Pinpoint the cell where the given text exists, returning its (x, y) midpoint coordinate. 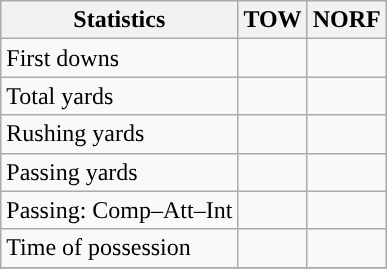
TOW (272, 20)
Rushing yards (120, 134)
Total yards (120, 96)
Passing: Comp–Att–Int (120, 210)
NORF (346, 20)
Time of possession (120, 248)
First downs (120, 58)
Passing yards (120, 172)
Statistics (120, 20)
